Locate the cell with the specified text and output its [x, y] center coordinate. 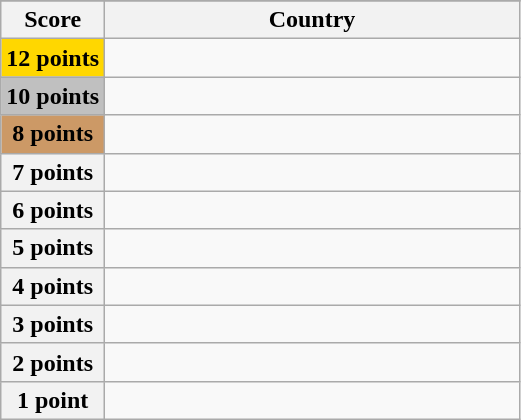
8 points [53, 134]
Country [312, 20]
2 points [53, 362]
10 points [53, 96]
Score [53, 20]
3 points [53, 324]
12 points [53, 58]
1 point [53, 400]
5 points [53, 248]
4 points [53, 286]
6 points [53, 210]
7 points [53, 172]
